Determine the [x, y] coordinate at the center of the cell enclosing the given text.  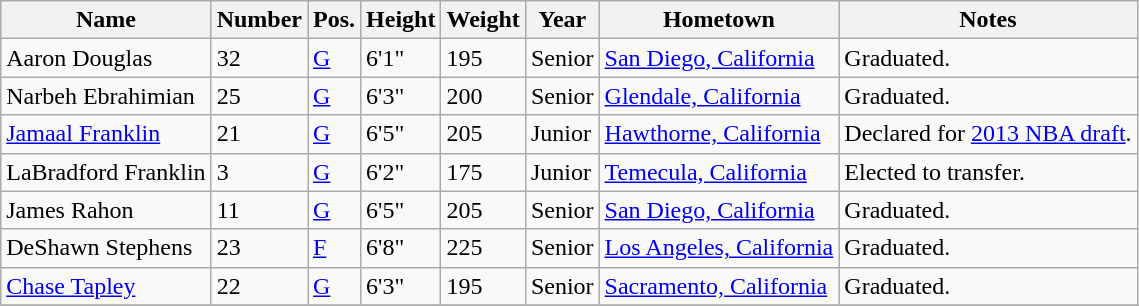
Number [259, 20]
Aaron Douglas [106, 58]
Height [401, 20]
Hometown [719, 20]
3 [259, 172]
Year [562, 20]
Weight [483, 20]
LaBradford Franklin [106, 172]
23 [259, 248]
DeShawn Stephens [106, 248]
Jamaal Franklin [106, 134]
32 [259, 58]
Temecula, California [719, 172]
6'1" [401, 58]
F [334, 248]
25 [259, 96]
21 [259, 134]
Pos. [334, 20]
6'8" [401, 248]
Sacramento, California [719, 286]
Elected to transfer. [988, 172]
11 [259, 210]
Chase Tapley [106, 286]
22 [259, 286]
Name [106, 20]
6'2" [401, 172]
Glendale, California [719, 96]
Los Angeles, California [719, 248]
200 [483, 96]
175 [483, 172]
225 [483, 248]
Declared for 2013 NBA draft. [988, 134]
Narbeh Ebrahimian [106, 96]
James Rahon [106, 210]
Notes [988, 20]
Hawthorne, California [719, 134]
